Detect which cell encompasses the target text, then output its [x, y] center coordinate. 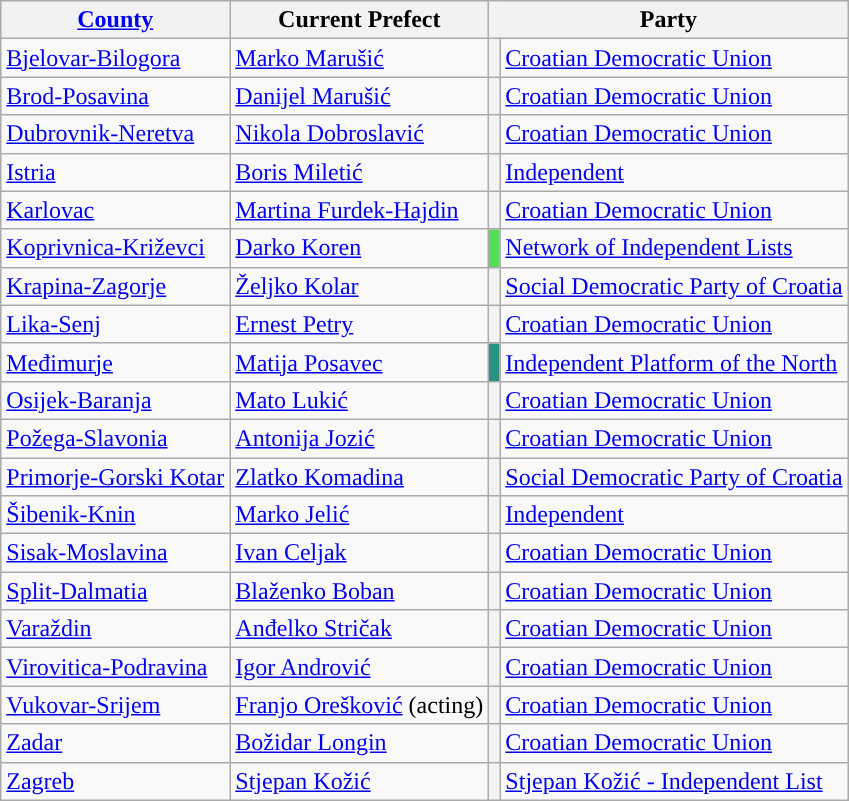
Božidar Longin [360, 743]
Zlatko Komadina [360, 477]
Koprivnica-Križevci [116, 248]
Krapina-Zagorje [116, 286]
Antonija Jozić [360, 438]
Zadar [116, 743]
County [116, 20]
Party [668, 20]
Network of Independent Lists [674, 248]
Istria [116, 172]
Igor Andrović [360, 667]
Martina Furdek-Hajdin [360, 210]
Ernest Petry [360, 324]
Stjepan Kožić [360, 781]
Željko Kolar [360, 286]
Šibenik-Knin [116, 515]
Lika-Senj [116, 324]
Franjo Orešković (acting) [360, 705]
Marko Jelić [360, 515]
Matija Posavec [360, 362]
Nikola Dobroslavić [360, 134]
Bjelovar-Bilogora [116, 58]
Stjepan Kožić - Independent List [674, 781]
Brod-Posavina [116, 96]
Blaženko Boban [360, 591]
Mato Lukić [360, 400]
Požega-Slavonia [116, 438]
Boris Miletić [360, 172]
Dubrovnik-Neretva [116, 134]
Primorje-Gorski Kotar [116, 477]
Darko Koren [360, 248]
Anđelko Stričak [360, 629]
Sisak-Moslavina [116, 553]
Karlovac [116, 210]
Ivan Celjak [360, 553]
Zagreb [116, 781]
Independent Platform of the North [674, 362]
Marko Marušić [360, 58]
Osijek-Baranja [116, 400]
Split-Dalmatia [116, 591]
Vukovar-Srijem [116, 705]
Current Prefect [360, 20]
Varaždin [116, 629]
Međimurje [116, 362]
Virovitica-Podravina [116, 667]
Danijel Marušić [360, 96]
